Provide the (x, y) coordinate of the cell's center where the given text is located.  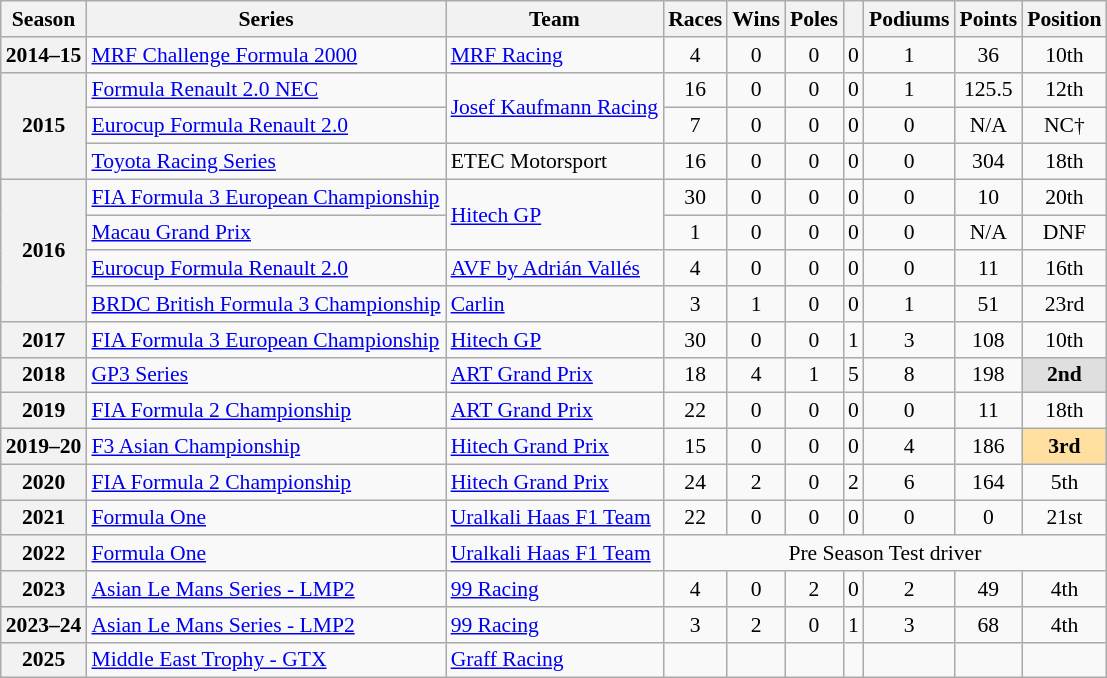
F3 Asian Championship (266, 447)
108 (988, 340)
Position (1064, 19)
186 (988, 447)
198 (988, 375)
Poles (814, 19)
49 (988, 589)
Season (44, 19)
Formula Renault 2.0 NEC (266, 90)
NC† (1064, 126)
Points (988, 19)
2023–24 (44, 625)
Josef Kaufmann Racing (555, 108)
23rd (1064, 304)
2015 (44, 126)
AVF by Adrián Vallés (555, 269)
Series (266, 19)
ETEC Motorsport (555, 162)
2019 (44, 411)
Middle East Trophy - GTX (266, 660)
2020 (44, 482)
5 (854, 375)
18 (695, 375)
Races (695, 19)
24 (695, 482)
DNF (1064, 233)
Team (555, 19)
MRF Challenge Formula 2000 (266, 55)
12th (1064, 90)
2021 (44, 518)
2014–15 (44, 55)
6 (910, 482)
304 (988, 162)
5th (1064, 482)
15 (695, 447)
10 (988, 197)
Wins (756, 19)
Graff Racing (555, 660)
2018 (44, 375)
2019–20 (44, 447)
20th (1064, 197)
68 (988, 625)
Toyota Racing Series (266, 162)
BRDC British Formula 3 Championship (266, 304)
GP3 Series (266, 375)
2023 (44, 589)
2017 (44, 340)
36 (988, 55)
2016 (44, 250)
125.5 (988, 90)
Pre Season Test driver (885, 554)
164 (988, 482)
Macau Grand Prix (266, 233)
7 (695, 126)
2022 (44, 554)
3rd (1064, 447)
2025 (44, 660)
Podiums (910, 19)
Carlin (555, 304)
16th (1064, 269)
51 (988, 304)
2nd (1064, 375)
21st (1064, 518)
8 (910, 375)
MRF Racing (555, 55)
